Return the (x, y) coordinate for the center point of the cell that contains the specified text.  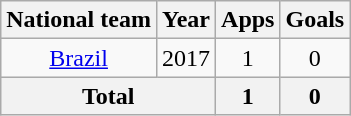
Apps (248, 20)
2017 (186, 58)
Total (108, 96)
Brazil (79, 58)
National team (79, 20)
Year (186, 20)
Goals (315, 20)
